Locate the cell with the specified text and output its (x, y) center coordinate. 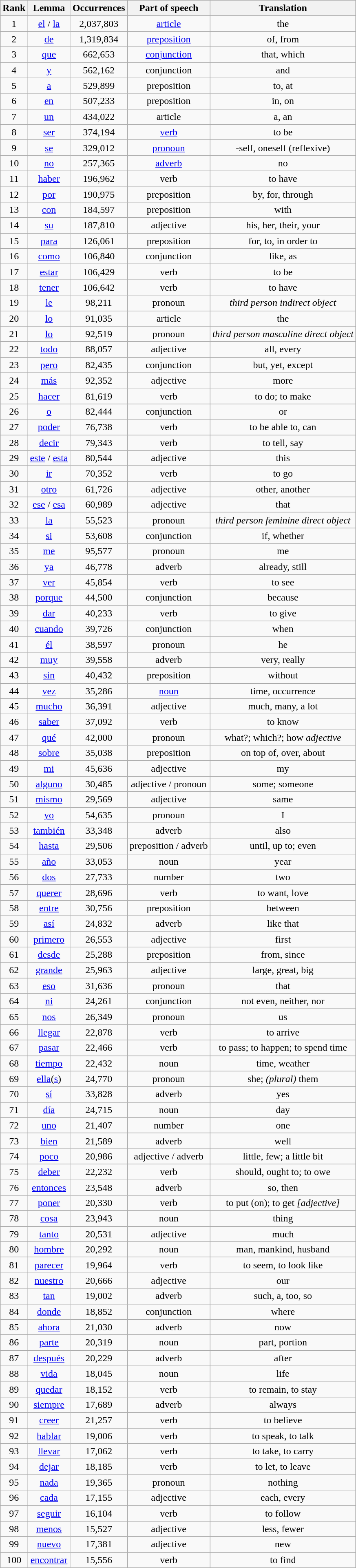
6 (14, 101)
like, as (283, 256)
49 (14, 769)
to speak, to talk (283, 1435)
76 (14, 1188)
uno (49, 1125)
life (283, 1374)
vez (49, 691)
grande (49, 970)
20 (14, 318)
29,569 (99, 799)
hombre (49, 1250)
92,352 (99, 380)
haber (49, 179)
82 (14, 1281)
ya (49, 567)
41 (14, 644)
84 (14, 1312)
adjective / adverb (169, 1156)
ver (49, 582)
25,288 (99, 955)
hablar (49, 1435)
2 (14, 39)
dar (49, 613)
73 (14, 1141)
poco (49, 1156)
64 (14, 1001)
29 (14, 458)
15,527 (99, 1529)
all, every (283, 349)
67 (14, 1048)
also (283, 830)
mismo (49, 799)
79,343 (99, 442)
33,348 (99, 830)
part, portion (283, 1343)
mi (49, 769)
37 (14, 582)
83 (14, 1296)
19 (14, 303)
8 (14, 132)
20,531 (99, 1234)
new (283, 1544)
ahora (49, 1327)
if, whether (283, 536)
33 (14, 520)
querer (49, 892)
después (49, 1358)
without (283, 675)
what?; which?; how adjective (283, 738)
Occurrences (99, 8)
poner (49, 1203)
78 (14, 1219)
so, then (283, 1188)
cada (49, 1498)
day (283, 1110)
third person feminine direct object (283, 520)
19,964 (99, 1265)
when (283, 629)
pero (49, 365)
menos (49, 1529)
Part of speech (169, 8)
40 (14, 629)
así (49, 923)
42 (14, 660)
in, on (283, 101)
21,589 (99, 1141)
1 (14, 24)
2,037,803 (99, 24)
26,553 (99, 939)
otro (49, 489)
22,432 (99, 1063)
56 (14, 877)
should, ought to; to owe (283, 1172)
374,194 (99, 132)
alguno (49, 784)
si (49, 536)
20,986 (99, 1156)
y (49, 70)
196,962 (99, 179)
13 (14, 210)
o (49, 411)
his, her, their, your (283, 225)
70,352 (99, 474)
97 (14, 1513)
not even, neither, nor (283, 1001)
26,349 (99, 1017)
llegar (49, 1032)
87 (14, 1358)
decir (49, 442)
72 (14, 1125)
39 (14, 613)
but, yet, except (283, 365)
by, for, through (283, 194)
434,022 (99, 117)
seguir (49, 1513)
with (283, 210)
more (283, 380)
50 (14, 784)
18,852 (99, 1312)
12 (14, 194)
él (49, 644)
77 (14, 1203)
to take, to carry (283, 1451)
61 (14, 955)
62 (14, 970)
35,286 (99, 691)
99 (14, 1544)
entre (49, 908)
now (283, 1327)
ella(s) (49, 1079)
14 (14, 225)
to, at (283, 86)
ni (49, 1001)
18,045 (99, 1374)
57 (14, 892)
one (283, 1125)
nuestro (49, 1281)
33,828 (99, 1094)
82,435 (99, 365)
45,854 (99, 582)
un (49, 117)
29,506 (99, 846)
less, fewer (283, 1529)
47 (14, 738)
21,407 (99, 1125)
91,035 (99, 318)
23,943 (99, 1219)
48 (14, 753)
100 (14, 1560)
us (283, 1017)
parte (49, 1343)
15 (14, 241)
95 (14, 1482)
34 (14, 536)
106,840 (99, 256)
Lemma (49, 8)
Translation (283, 8)
36,391 (99, 707)
qué (49, 738)
year (283, 861)
yo (49, 815)
39,558 (99, 660)
20,330 (99, 1203)
40,233 (99, 613)
our (283, 1281)
because (283, 598)
third person indirect object (283, 303)
like that (283, 923)
91 (14, 1420)
74 (14, 1156)
190,975 (99, 194)
20,666 (99, 1281)
21,030 (99, 1327)
81,619 (99, 396)
3 (14, 55)
40,432 (99, 675)
24,832 (99, 923)
encontrar (49, 1560)
deber (49, 1172)
sobre (49, 753)
24,261 (99, 1001)
always (283, 1405)
dejar (49, 1467)
preposition / adverb (169, 846)
98 (14, 1529)
126,061 (99, 241)
36 (14, 567)
58 (14, 908)
86 (14, 1343)
106,642 (99, 287)
until, up to; even (283, 846)
much (283, 1234)
20,229 (99, 1358)
desde (49, 955)
38,597 (99, 644)
eso (49, 986)
from, since (283, 955)
529,899 (99, 86)
80 (14, 1250)
año (49, 861)
26 (14, 411)
tan (49, 1296)
dos (49, 877)
32 (14, 505)
88 (14, 1374)
este / esta (49, 458)
23 (14, 365)
between (283, 908)
nos (49, 1017)
nothing (283, 1482)
time, weather (283, 1063)
66 (14, 1032)
24,715 (99, 1110)
10 (14, 163)
that, which (283, 55)
22 (14, 349)
53 (14, 830)
19,365 (99, 1482)
sin (49, 675)
para (49, 241)
hasta (49, 846)
to arrive (283, 1032)
35,038 (99, 753)
con (49, 210)
primero (49, 939)
17 (14, 272)
81 (14, 1265)
60,989 (99, 505)
third person masculine direct object (283, 334)
51 (14, 799)
1,319,834 (99, 39)
nada (49, 1482)
todo (49, 349)
20,292 (99, 1250)
to see (283, 582)
59 (14, 923)
llevar (49, 1451)
7 (14, 117)
562,162 (99, 70)
other, another (283, 489)
257,365 (99, 163)
21,257 (99, 1420)
a (49, 86)
where (283, 1312)
very, really (283, 660)
some; someone (283, 784)
24,770 (99, 1079)
22,232 (99, 1172)
42,000 (99, 738)
to follow (283, 1513)
pasar (49, 1048)
to do; to make (283, 396)
184,597 (99, 210)
tanto (49, 1234)
9 (14, 148)
entonces (49, 1188)
tiempo (49, 1063)
28,696 (99, 892)
30 (14, 474)
donde (49, 1312)
95,577 (99, 551)
ir (49, 474)
11 (14, 179)
80,544 (99, 458)
to tell, say (283, 442)
30,756 (99, 908)
31,636 (99, 986)
53,608 (99, 536)
Rank (14, 8)
60 (14, 939)
39,726 (99, 629)
to let, to leave (283, 1467)
21 (14, 334)
parecer (49, 1265)
92 (14, 1435)
662,653 (99, 55)
already, still (283, 567)
cosa (49, 1219)
76,738 (99, 427)
4 (14, 70)
to believe (283, 1420)
same (283, 799)
507,233 (99, 101)
17,062 (99, 1451)
19,006 (99, 1435)
22,466 (99, 1048)
82,444 (99, 411)
46,778 (99, 567)
she; (plural) them (283, 1079)
yes (283, 1094)
27 (14, 427)
33,053 (99, 861)
-self, oneself (reflexive) (283, 148)
well (283, 1141)
17,155 (99, 1498)
89 (14, 1389)
45 (14, 707)
little, few; a little bit (283, 1156)
106,429 (99, 272)
for, to, in order to (283, 241)
45,636 (99, 769)
16 (14, 256)
on top of, over, about (283, 753)
63 (14, 986)
to pass; to happen; to spend time (283, 1048)
85 (14, 1327)
I (283, 815)
43 (14, 675)
mucho (49, 707)
15,556 (99, 1560)
25,963 (99, 970)
ser (49, 132)
27,733 (99, 877)
each, every (283, 1498)
también (49, 830)
187,810 (99, 225)
vida (49, 1374)
this (283, 458)
after (283, 1358)
61,726 (99, 489)
to seem, to look like (283, 1265)
69 (14, 1079)
el / la (49, 24)
68 (14, 1063)
52 (14, 815)
96 (14, 1498)
5 (14, 86)
such, a, too, so (283, 1296)
18,152 (99, 1389)
to go (283, 474)
28 (14, 442)
37,092 (99, 722)
20,319 (99, 1343)
to find (283, 1560)
muy (49, 660)
nuevo (49, 1544)
bien (49, 1141)
55 (14, 861)
he (283, 644)
70 (14, 1094)
25 (14, 396)
to want, love (283, 892)
cuando (49, 629)
31 (14, 489)
to give (283, 613)
98,211 (99, 303)
88,057 (99, 349)
adjective / pronoun (169, 784)
saber (49, 722)
la (49, 520)
quedar (49, 1389)
le (49, 303)
día (49, 1110)
time, occurrence (283, 691)
23,548 (99, 1188)
porque (49, 598)
poder (49, 427)
más (49, 380)
to remain, to stay (283, 1389)
79 (14, 1234)
sí (49, 1094)
de (49, 39)
que (49, 55)
65 (14, 1017)
55,523 (99, 520)
and (283, 70)
46 (14, 722)
to know (283, 722)
90 (14, 1405)
como (49, 256)
a, an (283, 117)
en (49, 101)
ese / esa (49, 505)
54,635 (99, 815)
to put (on); to get [adjective] (283, 1203)
44 (14, 691)
large, great, big (283, 970)
creer (49, 1420)
30,485 (99, 784)
thing (283, 1219)
my (283, 769)
38 (14, 598)
71 (14, 1110)
18,185 (99, 1467)
19,002 (99, 1296)
tener (49, 287)
to be able to, can (283, 427)
su (49, 225)
54 (14, 846)
35 (14, 551)
24 (14, 380)
por (49, 194)
or (283, 411)
man, mankind, husband (283, 1250)
75 (14, 1172)
44,500 (99, 598)
92,519 (99, 334)
much, many, a lot (283, 707)
93 (14, 1451)
se (49, 148)
estar (49, 272)
22,878 (99, 1032)
siempre (49, 1405)
94 (14, 1467)
hacer (49, 396)
of, from (283, 39)
16,104 (99, 1513)
first (283, 939)
17,381 (99, 1544)
329,012 (99, 148)
17,689 (99, 1405)
18 (14, 287)
two (283, 877)
